Determine the [X, Y] coordinate at the center of the cell enclosing the given text.  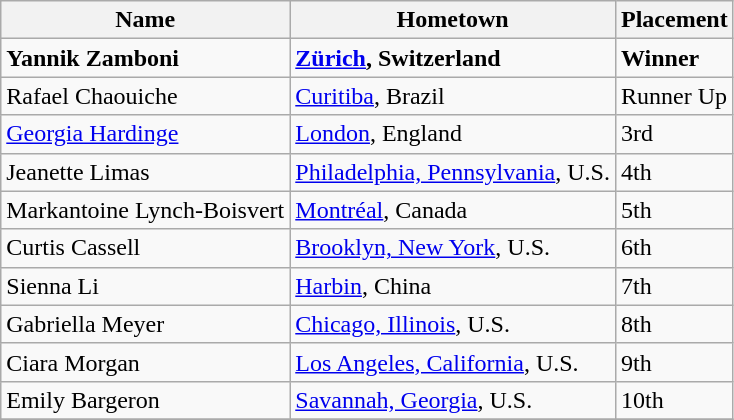
Emily Bargeron [146, 400]
Harbin, China [453, 286]
5th [674, 210]
Markantoine Lynch-Boisvert [146, 210]
Gabriella Meyer [146, 324]
8th [674, 324]
Sienna Li [146, 286]
3rd [674, 134]
Runner Up [674, 96]
Yannik Zamboni [146, 58]
Winner [674, 58]
Los Angeles, California, U.S. [453, 362]
Savannah, Georgia, U.S. [453, 400]
7th [674, 286]
Name [146, 20]
Hometown [453, 20]
Placement [674, 20]
10th [674, 400]
Philadelphia, Pennsylvania, U.S. [453, 172]
Montréal, Canada [453, 210]
9th [674, 362]
Ciara Morgan [146, 362]
6th [674, 248]
Zürich, Switzerland [453, 58]
4th [674, 172]
Georgia Hardinge [146, 134]
Brooklyn, New York, U.S. [453, 248]
Curitiba, Brazil [453, 96]
Chicago, Illinois, U.S. [453, 324]
Rafael Chaouiche [146, 96]
Jeanette Limas [146, 172]
London, England [453, 134]
Curtis Cassell [146, 248]
